Output the (X, Y) coordinate of the center of the cell containing the given text.  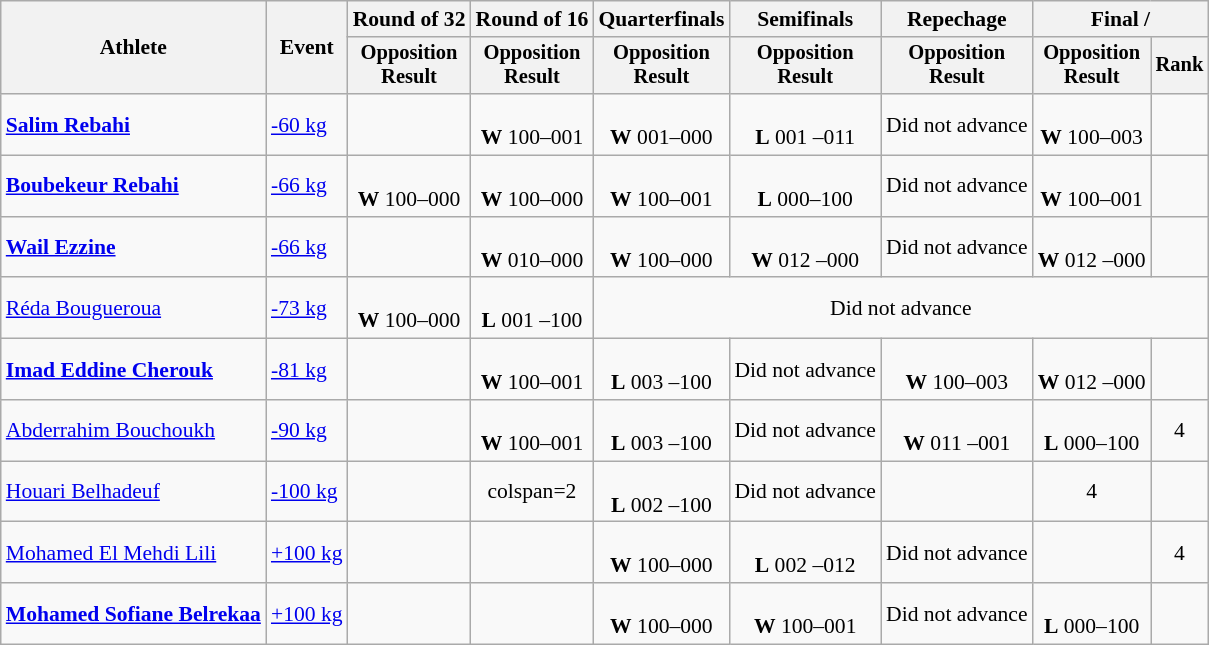
W 001–000 (661, 124)
Event (307, 48)
Rank (1180, 66)
Round of 16 (532, 19)
L 002 –100 (661, 492)
Wail Ezzine (134, 248)
L 001 –100 (532, 308)
Mohamed Sofiane Belrekaa (134, 614)
Athlete (134, 48)
Round of 32 (410, 19)
Réda Bougueroua (134, 308)
L 002 –012 (805, 552)
Repechage (957, 19)
Mohamed El Mehdi Lili (134, 552)
-73 kg (307, 308)
-81 kg (307, 370)
Salim Rebahi (134, 124)
-60 kg (307, 124)
colspan=2 (532, 492)
Final / (1121, 19)
Abderrahim Bouchoukh (134, 430)
Imad Eddine Cherouk (134, 370)
Boubekeur Rebahi (134, 186)
Quarterfinals (661, 19)
Semifinals (805, 19)
-90 kg (307, 430)
L 001 –011 (805, 124)
-100 kg (307, 492)
W 011 –001 (957, 430)
W 010–000 (532, 248)
Houari Belhadeuf (134, 492)
